Extract the (X, Y) coordinate from the center of the cell holding the provided text.  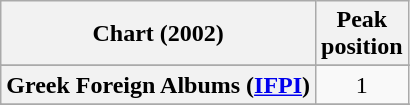
Chart (2002) (158, 34)
1 (362, 85)
Greek Foreign Albums (IFPI) (158, 85)
Peakposition (362, 34)
